Detect which cell encompasses the target text, then output its [x, y] center coordinate. 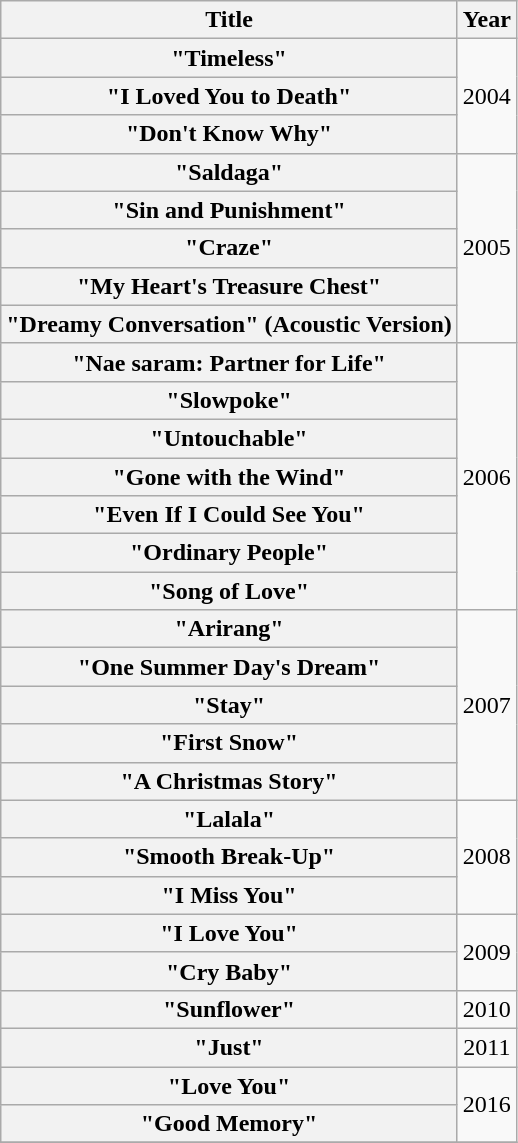
"Song of Love" [230, 591]
"Sunflower" [230, 1009]
"Dreamy Conversation" (Acoustic Version) [230, 324]
"Smooth Break-Up" [230, 857]
"Untouchable" [230, 438]
2005 [486, 248]
"Craze" [230, 248]
"Nae saram: Partner for Life" [230, 362]
2006 [486, 476]
"Ordinary People" [230, 553]
2009 [486, 952]
2010 [486, 1009]
"Good Memory" [230, 1124]
Year [486, 20]
"Saldaga" [230, 172]
"A Christmas Story" [230, 781]
"Just" [230, 1047]
2008 [486, 857]
"First Snow" [230, 743]
Title [230, 20]
2016 [486, 1104]
"My Heart's Treasure Chest" [230, 286]
2011 [486, 1047]
"Slowpoke" [230, 400]
2004 [486, 96]
"I Miss You" [230, 895]
"Love You" [230, 1085]
"Cry Baby" [230, 971]
"I Love You" [230, 933]
"Even If I Could See You" [230, 515]
"I Loved You to Death" [230, 96]
"Gone with the Wind" [230, 477]
"Sin and Punishment" [230, 210]
"Stay" [230, 705]
"Lalala" [230, 819]
"Timeless" [230, 58]
"Arirang" [230, 629]
2007 [486, 705]
"Don't Know Why" [230, 134]
"One Summer Day's Dream" [230, 667]
